Return (X, Y) of the center of cell containing provided text 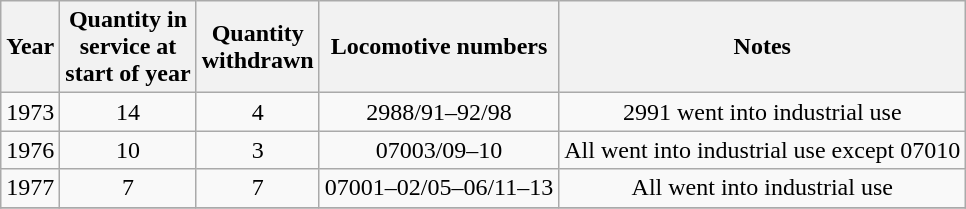
2991 went into industrial use (762, 112)
3 (258, 150)
1976 (30, 150)
Quantity inservice atstart of year (128, 47)
1977 (30, 188)
Year (30, 47)
Notes (762, 47)
All went into industrial use (762, 188)
07001–02/05–06/11–13 (439, 188)
2988/91–92/98 (439, 112)
All went into industrial use except 07010 (762, 150)
Quantitywithdrawn (258, 47)
14 (128, 112)
Locomotive numbers (439, 47)
4 (258, 112)
10 (128, 150)
1973 (30, 112)
07003/09–10 (439, 150)
